Return the (X, Y) coordinate for the center point of the cell that contains the specified text.  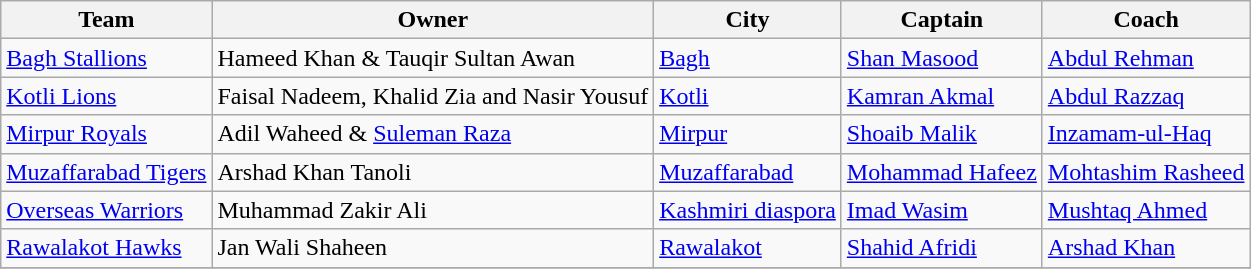
Overseas Warriors (106, 210)
Shahid Afridi (942, 248)
Shoaib Malik (942, 134)
Mirpur Royals (106, 134)
Kotli (748, 96)
Bagh (748, 58)
Arshad Khan (1146, 248)
Hameed Khan & Tauqir Sultan Awan (433, 58)
Mohammad Hafeez (942, 172)
Rawalakot (748, 248)
Team (106, 20)
Imad Wasim (942, 210)
Abdul Razzaq (1146, 96)
Mushtaq Ahmed (1146, 210)
Owner (433, 20)
Kashmiri diaspora (748, 210)
Adil Waheed & Suleman Raza (433, 134)
Inzamam-ul-Haq (1146, 134)
Muzaffarabad (748, 172)
Rawalakot Hawks (106, 248)
Muzaffarabad Tigers (106, 172)
City (748, 20)
Arshad Khan Tanoli (433, 172)
Shan Masood (942, 58)
Mirpur (748, 134)
Muhammad Zakir Ali (433, 210)
Faisal Nadeem, Khalid Zia and Nasir Yousuf (433, 96)
Bagh Stallions (106, 58)
Kotli Lions (106, 96)
Coach (1146, 20)
Captain (942, 20)
Abdul Rehman (1146, 58)
Kamran Akmal (942, 96)
Mohtashim Rasheed (1146, 172)
Jan Wali Shaheen (433, 248)
